Pinpoint the cell where the given text exists, returning its (X, Y) midpoint coordinate. 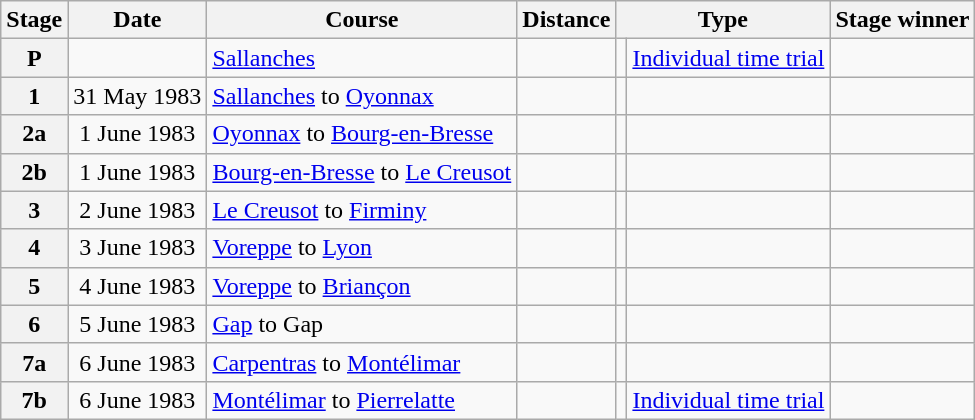
Oyonnax to Bourg-en-Bresse (362, 134)
Date (138, 20)
Sallanches (362, 58)
7a (34, 362)
Stage (34, 20)
Carpentras to Montélimar (362, 362)
2b (34, 172)
Distance (566, 20)
Le Creusot to Firminy (362, 210)
Voreppe to Lyon (362, 248)
Type (723, 20)
5 June 1983 (138, 324)
4 (34, 248)
3 (34, 210)
Stage winner (902, 20)
6 (34, 324)
Gap to Gap (362, 324)
31 May 1983 (138, 96)
1 (34, 96)
Montélimar to Pierrelatte (362, 400)
Bourg-en-Bresse to Le Creusot (362, 172)
4 June 1983 (138, 286)
Voreppe to Briançon (362, 286)
P (34, 58)
7b (34, 400)
3 June 1983 (138, 248)
2 June 1983 (138, 210)
Sallanches to Oyonnax (362, 96)
Course (362, 20)
5 (34, 286)
2a (34, 134)
